Detect which cell encompasses the target text, then output its [x, y] center coordinate. 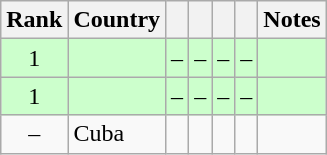
Cuba [117, 134]
Country [117, 20]
Notes [292, 20]
Rank [34, 20]
